Extract the [X, Y] coordinate from the center of the cell holding the provided text.  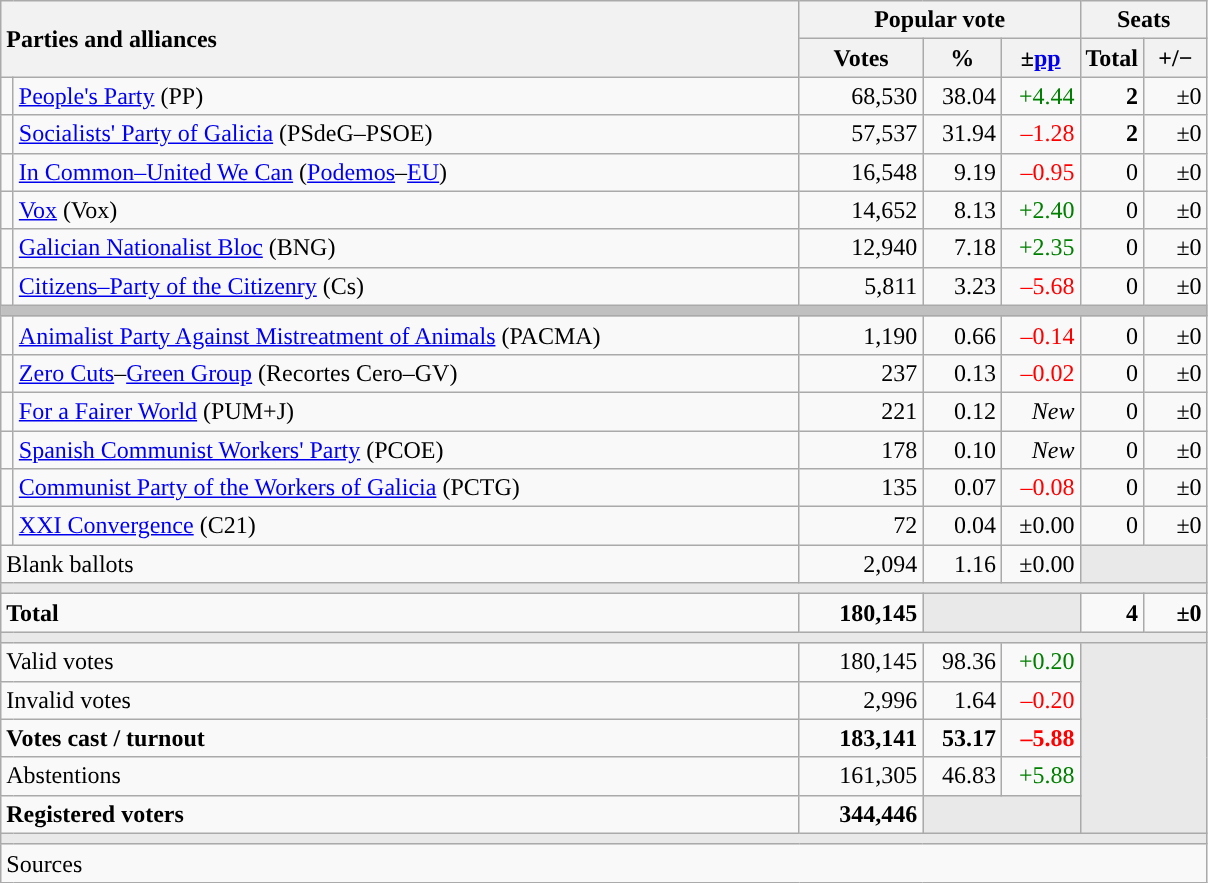
–1.28 [1040, 134]
Votes [861, 58]
–0.08 [1040, 488]
Animalist Party Against Mistreatment of Animals (PACMA) [406, 335]
4 [1112, 613]
98.36 [962, 662]
–0.95 [1040, 172]
+4.44 [1040, 96]
8.13 [962, 210]
–5.68 [1040, 286]
12,940 [861, 248]
Blank ballots [400, 564]
0.04 [962, 526]
Abstentions [400, 776]
Seats [1144, 20]
Socialists' Party of Galicia (PSdeG–PSOE) [406, 134]
Vox (Vox) [406, 210]
46.83 [962, 776]
+0.20 [1040, 662]
Zero Cuts–Green Group (Recortes Cero–GV) [406, 373]
53.17 [962, 738]
3.23 [962, 286]
+2.40 [1040, 210]
In Common–United We Can (Podemos–EU) [406, 172]
5,811 [861, 286]
Votes cast / turnout [400, 738]
0.13 [962, 373]
178 [861, 449]
1,190 [861, 335]
Communist Party of the Workers of Galicia (PCTG) [406, 488]
31.94 [962, 134]
Valid votes [400, 662]
+2.35 [1040, 248]
Invalid votes [400, 700]
±pp [1040, 58]
68,530 [861, 96]
Citizens–Party of the Citizenry (Cs) [406, 286]
2,996 [861, 700]
+5.88 [1040, 776]
161,305 [861, 776]
Parties and alliances [400, 39]
Popular vote [940, 20]
38.04 [962, 96]
7.18 [962, 248]
–0.20 [1040, 700]
–0.02 [1040, 373]
72 [861, 526]
183,141 [861, 738]
237 [861, 373]
0.07 [962, 488]
–0.14 [1040, 335]
57,537 [861, 134]
1.16 [962, 564]
135 [861, 488]
344,446 [861, 814]
Registered voters [400, 814]
14,652 [861, 210]
Spanish Communist Workers' Party (PCOE) [406, 449]
% [962, 58]
16,548 [861, 172]
–5.88 [1040, 738]
0.10 [962, 449]
For a Fairer World (PUM+J) [406, 411]
Sources [604, 863]
XXI Convergence (C21) [406, 526]
Galician Nationalist Bloc (BNG) [406, 248]
0.12 [962, 411]
1.64 [962, 700]
9.19 [962, 172]
+/− [1176, 58]
People's Party (PP) [406, 96]
221 [861, 411]
2,094 [861, 564]
0.66 [962, 335]
